Scan for the cell matching the given text and deliver its [X, Y] coordinate at center. 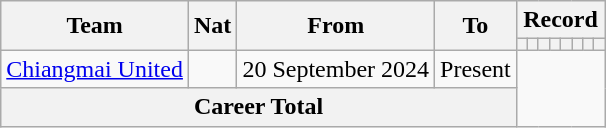
From [336, 26]
To [476, 26]
Chiangmai United [95, 69]
Nat [212, 26]
Team [95, 26]
Career Total [259, 107]
20 September 2024 [336, 69]
Present [476, 69]
Record [560, 20]
